Scan for the cell matching the given text and deliver its (X, Y) coordinate at center. 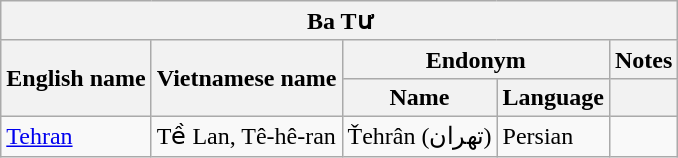
Persian (553, 136)
Tề Lan, Tê-hê-ran (246, 136)
English name (76, 78)
Endonym (476, 59)
Language (553, 97)
Ba Tư (340, 21)
Name (420, 97)
Notes (643, 59)
Vietnamese name (246, 78)
Ťehrân (تهران‎) (420, 136)
Tehran (76, 136)
